Detect which cell encompasses the target text, then output its (x, y) center coordinate. 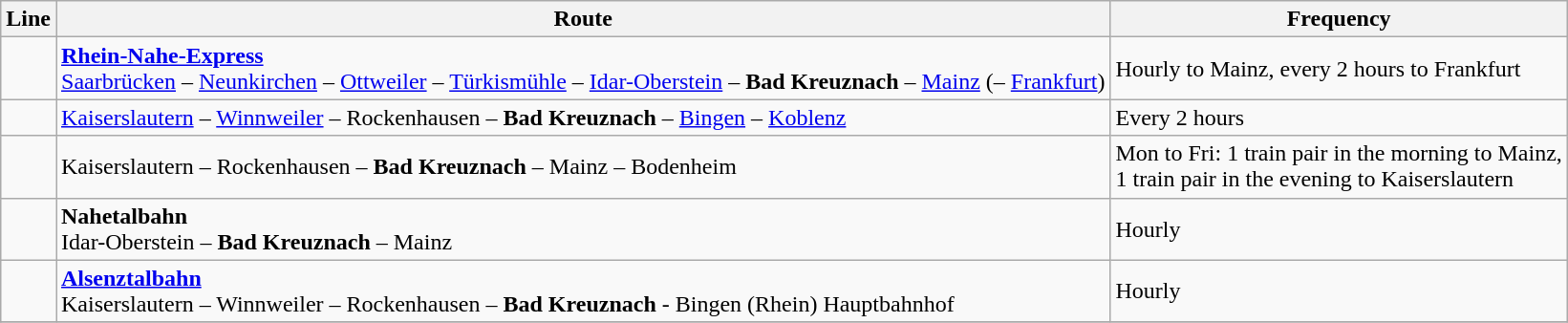
Kaiserslautern – Winnweiler – Rockenhausen – Bad Kreuznach – Bingen – Koblenz (583, 118)
Every 2 hours (1339, 118)
Frequency (1339, 19)
Rhein-Nahe-ExpressSaarbrücken – Neunkirchen – Ottweiler – Türkismühle – Idar-Oberstein – Bad Kreuznach – Mainz (– Frankfurt) (583, 69)
Hourly to Mainz, every 2 hours to Frankfurt (1339, 69)
NahetalbahnIdar-Oberstein – Bad Kreuznach – Mainz (583, 229)
Kaiserslautern – Rockenhausen – Bad Kreuznach – Mainz – Bodenheim (583, 166)
Line (29, 19)
Mon to Fri: 1 train pair in the morning to Mainz,1 train pair in the evening to Kaiserslautern (1339, 166)
Route (583, 19)
AlsenztalbahnKaiserslautern – Winnweiler – Rockenhausen – Bad Kreuznach - Bingen (Rhein) Hauptbahnhof (583, 291)
